Provide the (x, y) coordinate of the cell's center where the given text is located.  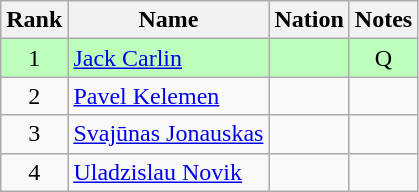
Q (383, 58)
Jack Carlin (168, 58)
2 (34, 96)
Nation (309, 20)
Uladzislau Novik (168, 172)
4 (34, 172)
Svajūnas Jonauskas (168, 134)
Notes (383, 20)
Pavel Kelemen (168, 96)
Rank (34, 20)
Name (168, 20)
3 (34, 134)
1 (34, 58)
